Identify which cell holds the provided text, then report its (X, Y) central coordinate. 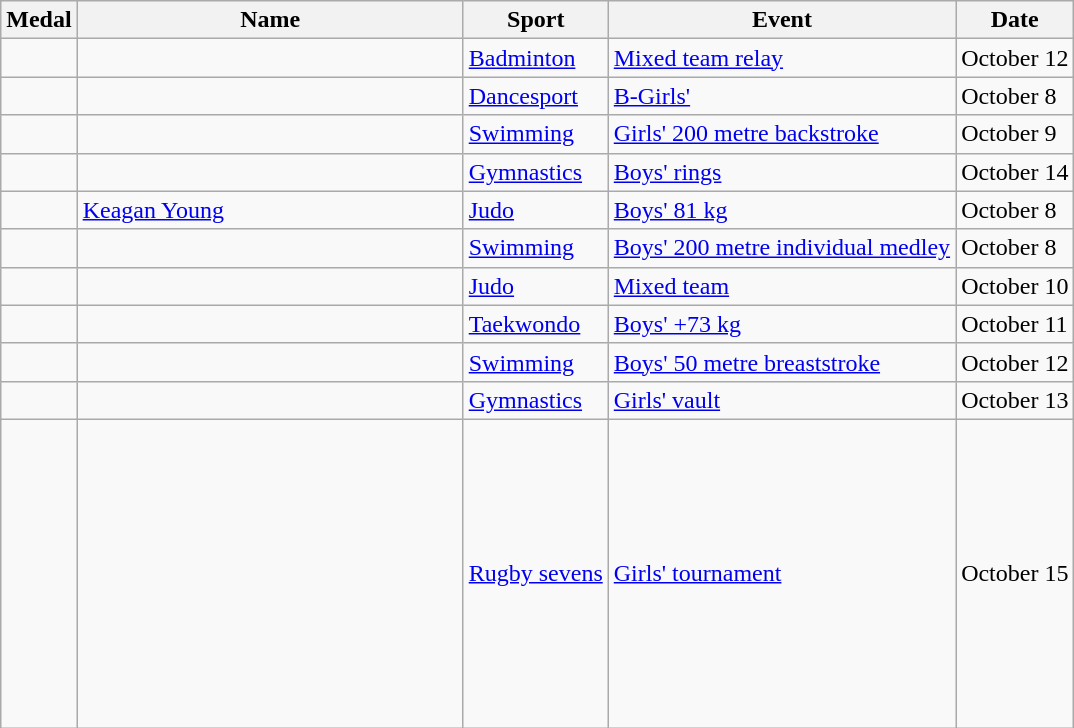
B-Girls' (782, 96)
Mixed team (782, 286)
October 14 (1015, 172)
Boys' rings (782, 172)
Badminton (536, 58)
Date (1015, 20)
Taekwondo (536, 324)
October 13 (1015, 400)
Boys' +73 kg (782, 324)
Boys' 50 metre breaststroke (782, 362)
Medal (39, 20)
Boys' 200 metre individual medley (782, 248)
October 11 (1015, 324)
Girls' tournament (782, 573)
Mixed team relay (782, 58)
Girls' vault (782, 400)
Girls' 200 metre backstroke (782, 134)
October 9 (1015, 134)
Dancesport (536, 96)
Boys' 81 kg (782, 210)
Sport (536, 20)
Rugby sevens (536, 573)
Event (782, 20)
Keagan Young (270, 210)
October 15 (1015, 573)
October 10 (1015, 286)
Name (270, 20)
